Pinpoint the cell where the given text exists, returning its (X, Y) midpoint coordinate. 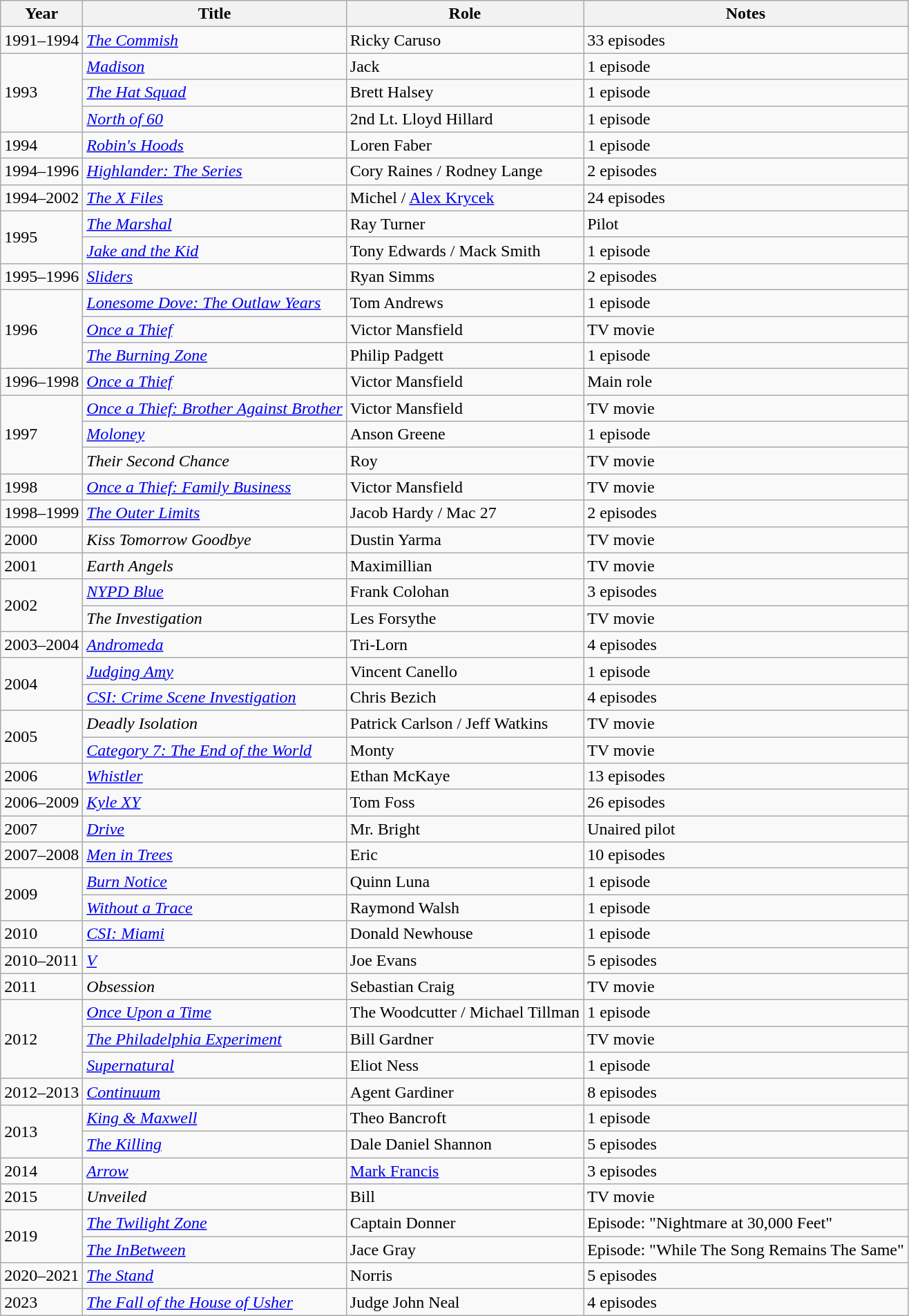
Jake and the Kid (214, 250)
2006–2009 (41, 803)
Mr. Bright (464, 829)
Tony Edwards / Mack Smith (464, 250)
Dustin Yarma (464, 540)
Eliot Ness (464, 1065)
Frank Colohan (464, 592)
Michel / Alex Krycek (464, 198)
2020–2021 (41, 1276)
Quinn Luna (464, 881)
Once a Thief: Brother Against Brother (214, 408)
The Fall of the House of Usher (214, 1302)
Highlander: The Series (214, 171)
Tri-Lorn (464, 645)
Ethan McKaye (464, 776)
Kiss Tomorrow Goodbye (214, 540)
1993 (41, 93)
Roy (464, 461)
The Hat Squad (214, 93)
Sebastian Craig (464, 986)
Joe Evans (464, 960)
Donald Newhouse (464, 934)
Vincent Canello (464, 671)
Ryan Simms (464, 276)
Year (41, 14)
Burn Notice (214, 881)
Captain Donner (464, 1223)
Kyle XY (214, 803)
2019 (41, 1237)
2013 (41, 1131)
1994–1996 (41, 171)
Les Forsythe (464, 618)
Category 7: The End of the World (214, 750)
Brett Halsey (464, 93)
1997 (41, 435)
Judge John Neal (464, 1302)
Unaired pilot (746, 829)
The Philadelphia Experiment (214, 1039)
Episode: "Nightmare at 30,000 Feet" (746, 1223)
Moloney (214, 435)
The Burning Zone (214, 356)
Lonesome Dove: The Outlaw Years (214, 303)
Once Upon a Time (214, 1013)
Role (464, 14)
2005 (41, 736)
The Stand (214, 1276)
2012–2013 (41, 1091)
10 episodes (746, 855)
8 episodes (746, 1091)
Obsession (214, 986)
1995 (41, 237)
2014 (41, 1171)
Drive (214, 829)
The Commish (214, 40)
2006 (41, 776)
Pilot (746, 224)
2012 (41, 1039)
CSI: Miami (214, 934)
2004 (41, 684)
Andromeda (214, 645)
1998–1999 (41, 513)
1998 (41, 487)
Maximillian (464, 566)
Notes (746, 14)
The Investigation (214, 618)
1996–1998 (41, 382)
Their Second Chance (214, 461)
Agent Gardiner (464, 1091)
2010–2011 (41, 960)
Eric (464, 855)
2007 (41, 829)
Theo Bancroft (464, 1118)
Robin's Hoods (214, 145)
Judging Amy (214, 671)
2015 (41, 1197)
2002 (41, 605)
Jack (464, 66)
The InBetween (214, 1250)
Loren Faber (464, 145)
Unveiled (214, 1197)
Jacob Hardy / Mac 27 (464, 513)
Main role (746, 382)
Title (214, 14)
24 episodes (746, 198)
2007–2008 (41, 855)
NYPD Blue (214, 592)
V (214, 960)
1994 (41, 145)
Patrick Carlson / Jeff Watkins (464, 723)
The Outer Limits (214, 513)
33 episodes (746, 40)
1996 (41, 329)
2003–2004 (41, 645)
Chris Bezich (464, 697)
Madison (214, 66)
Mark Francis (464, 1171)
2009 (41, 895)
North of 60 (214, 119)
Cory Raines / Rodney Lange (464, 171)
1995–1996 (41, 276)
Ray Turner (464, 224)
2nd Lt. Lloyd Hillard (464, 119)
King & Maxwell (214, 1118)
Tom Foss (464, 803)
The Marshal (214, 224)
1994–2002 (41, 198)
2001 (41, 566)
2023 (41, 1302)
Without a Trace (214, 908)
Supernatural (214, 1065)
Jace Gray (464, 1250)
Bill (464, 1197)
Earth Angels (214, 566)
Raymond Walsh (464, 908)
Tom Andrews (464, 303)
Bill Gardner (464, 1039)
Ricky Caruso (464, 40)
Men in Trees (214, 855)
26 episodes (746, 803)
The Woodcutter / Michael Tillman (464, 1013)
2011 (41, 986)
1991–1994 (41, 40)
Deadly Isolation (214, 723)
Anson Greene (464, 435)
The Killing (214, 1144)
CSI: Crime Scene Investigation (214, 697)
Whistler (214, 776)
The Twilight Zone (214, 1223)
2000 (41, 540)
The X Files (214, 198)
Monty (464, 750)
Norris (464, 1276)
Once a Thief: Family Business (214, 487)
2010 (41, 934)
13 episodes (746, 776)
Philip Padgett (464, 356)
Sliders (214, 276)
Arrow (214, 1171)
Dale Daniel Shannon (464, 1144)
Episode: "While The Song Remains The Same" (746, 1250)
Continuum (214, 1091)
